Search for the cell housing the specified text and yield its (x, y) center coordinate. 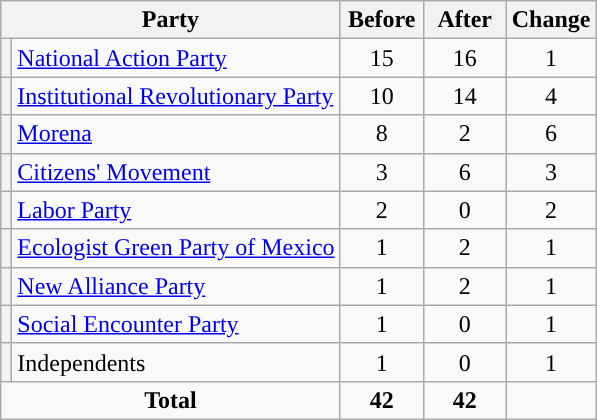
Morena (176, 134)
Citizens' Movement (176, 172)
Total (170, 400)
After (464, 20)
Change (551, 20)
Institutional Revolutionary Party (176, 96)
Labor Party (176, 210)
15 (382, 58)
National Action Party (176, 58)
8 (382, 134)
10 (382, 96)
Before (382, 20)
Independents (176, 362)
14 (464, 96)
4 (551, 96)
16 (464, 58)
Social Encounter Party (176, 324)
Party (170, 20)
New Alliance Party (176, 286)
Ecologist Green Party of Mexico (176, 248)
